Capture the cell that displays the provided text and extract its [X, Y] central coordinate. 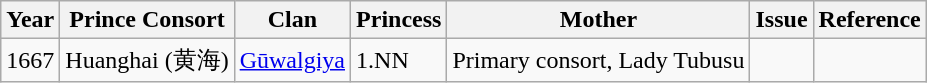
Huanghai (黄海) [147, 60]
Princess [399, 20]
Gūwalgiya [292, 60]
Issue [782, 20]
Reference [870, 20]
Clan [292, 20]
Year [30, 20]
Prince Consort [147, 20]
1667 [30, 60]
Mother [598, 20]
Primary consort, Lady Tubusu [598, 60]
1.NN [399, 60]
